Return the [X, Y] coordinate for the center point of the cell that contains the specified text.  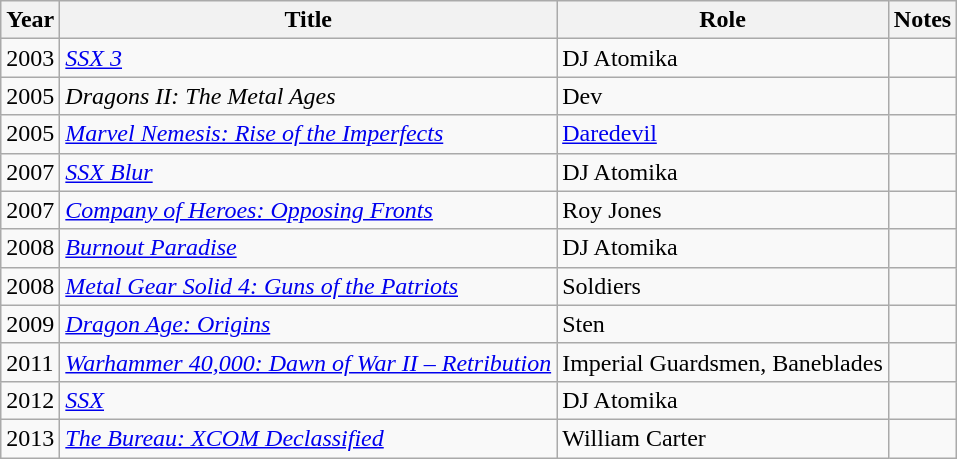
Year [30, 20]
2009 [30, 324]
Title [308, 20]
Daredevil [723, 134]
Metal Gear Solid 4: Guns of the Patriots [308, 286]
2012 [30, 400]
Burnout Paradise [308, 248]
Marvel Nemesis: Rise of the Imperfects [308, 134]
Dragon Age: Origins [308, 324]
Sten [723, 324]
Notes [922, 20]
2011 [30, 362]
2013 [30, 438]
The Bureau: XCOM Declassified [308, 438]
William Carter [723, 438]
Soldiers [723, 286]
2003 [30, 58]
SSX 3 [308, 58]
Roy Jones [723, 210]
Role [723, 20]
Dragons II: The Metal Ages [308, 96]
Company of Heroes: Opposing Fronts [308, 210]
SSX Blur [308, 172]
Dev [723, 96]
Warhammer 40,000: Dawn of War II – Retribution [308, 362]
Imperial Guardsmen, Baneblades [723, 362]
SSX [308, 400]
